Output the [x, y] coordinate of the center of the cell containing the given text.  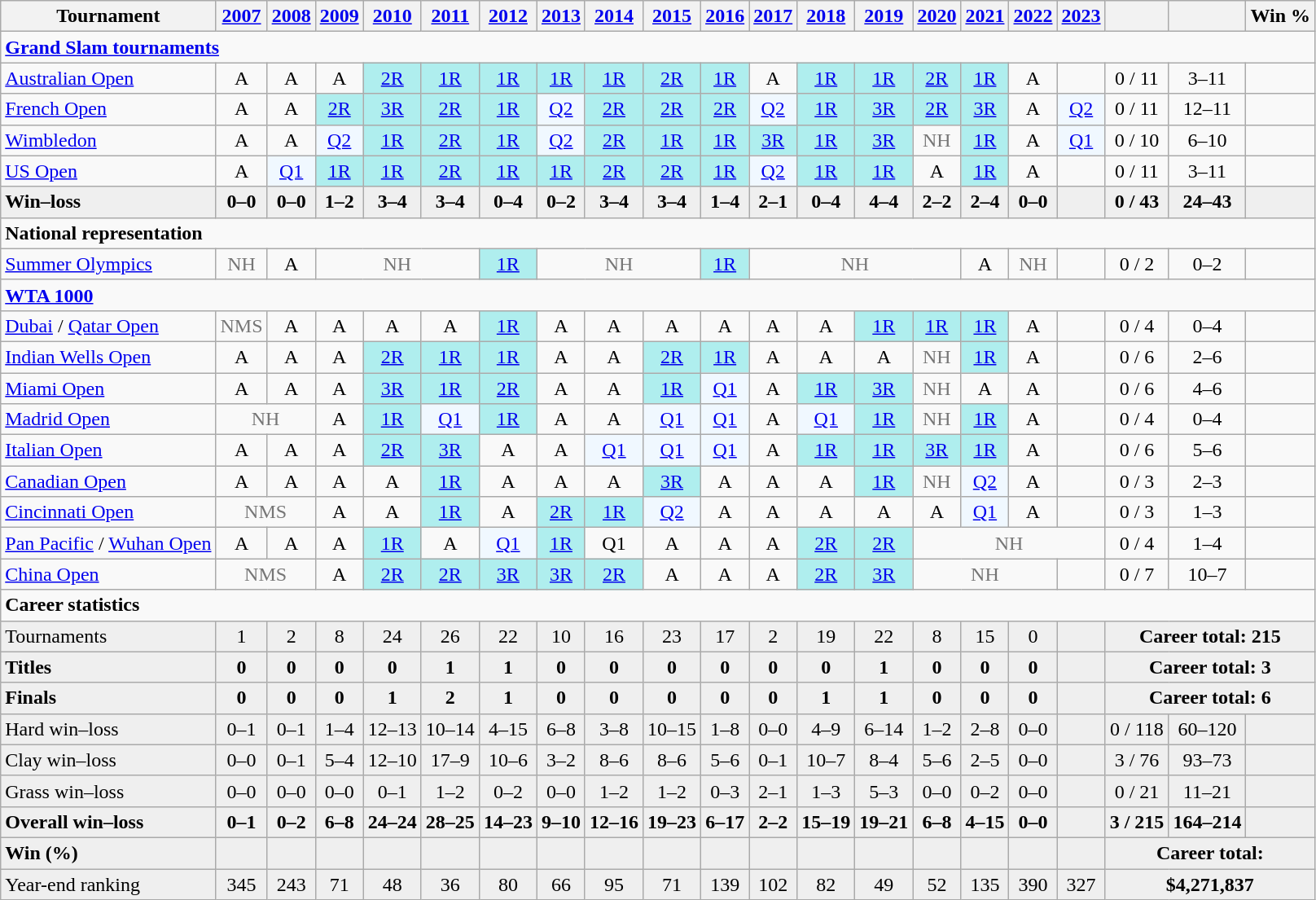
2009 [339, 16]
15 [985, 636]
Dubai / Qatar Open [108, 326]
6–14 [884, 729]
327 [1081, 884]
80 [508, 884]
Career total: 3 [1210, 667]
2020 [937, 16]
Summer Olympics [108, 264]
19–21 [884, 822]
2012 [508, 16]
12–10 [393, 760]
26 [450, 636]
14–23 [508, 822]
Australian Open [108, 78]
66 [560, 884]
2021 [985, 16]
0 / 10 [1137, 140]
China Open [108, 574]
2019 [884, 16]
Career total: 215 [1210, 636]
19 [826, 636]
3–2 [560, 760]
Grass win–loss [108, 791]
12–16 [614, 822]
243 [292, 884]
36 [450, 884]
12–11 [1207, 109]
2008 [292, 16]
Miami Open [108, 389]
9–10 [560, 822]
345 [241, 884]
10–15 [673, 729]
19–23 [673, 822]
95 [614, 884]
French Open [108, 109]
52 [937, 884]
2011 [450, 16]
Grand Slam tournaments [658, 47]
Wimbledon [108, 140]
National representation [658, 233]
10–6 [508, 760]
24–24 [393, 822]
2018 [826, 16]
93–73 [1207, 760]
49 [884, 884]
Career statistics [658, 605]
16 [614, 636]
48 [393, 884]
Overall win–loss [108, 822]
Career total: [1210, 853]
Madrid Open [108, 419]
0 / 21 [1137, 791]
135 [985, 884]
4–9 [826, 729]
Pan Pacific / Wuhan Open [108, 543]
Year-end ranking [108, 884]
0 / 43 [1137, 202]
2016 [725, 16]
US Open [108, 171]
Tournament [108, 16]
10–14 [450, 729]
2023 [1081, 16]
5–4 [339, 760]
Win % [1280, 16]
Win (%) [108, 853]
Win–loss [108, 202]
3–8 [614, 729]
2014 [614, 16]
Cincinnati Open [108, 512]
2–4 [985, 202]
2017 [774, 16]
2013 [560, 16]
3 / 215 [1137, 822]
60–120 [1207, 729]
Career total: 6 [1210, 698]
2022 [1033, 16]
102 [774, 884]
17 [725, 636]
11–21 [1207, 791]
3 / 76 [1137, 760]
15–19 [826, 822]
Indian Wells Open [108, 357]
2015 [673, 16]
6–17 [725, 822]
0 / 7 [1137, 574]
24–43 [1207, 202]
2–3 [1207, 481]
164–214 [1207, 822]
Finals [108, 698]
2010 [393, 16]
Titles [108, 667]
WTA 1000 [658, 295]
12–13 [393, 729]
Italian Open [108, 450]
4–6 [1207, 389]
Canadian Open [108, 481]
Tournaments [108, 636]
$4,271,837 [1210, 884]
0 / 2 [1137, 264]
Clay win–loss [108, 760]
2–8 [985, 729]
24 [393, 636]
4–4 [884, 202]
82 [826, 884]
139 [725, 884]
2–5 [985, 760]
1–8 [725, 729]
23 [673, 636]
5–3 [884, 791]
0–3 [725, 791]
8–4 [884, 760]
0 / 118 [1137, 729]
6–10 [1207, 140]
Hard win–loss [108, 729]
2–6 [1207, 357]
10 [560, 636]
390 [1033, 884]
17–9 [450, 760]
2007 [241, 16]
28–25 [450, 822]
